Return the [x, y] coordinate for the center point of the cell that contains the specified text.  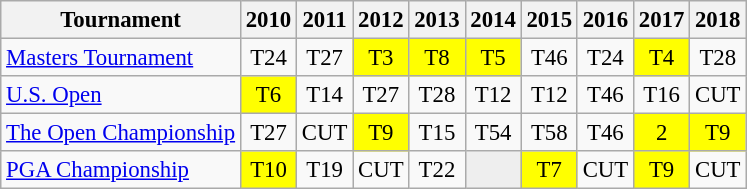
T6 [268, 95]
T3 [381, 58]
2011 [325, 20]
The Open Championship [121, 133]
2015 [549, 20]
T58 [549, 133]
T8 [437, 58]
T15 [437, 133]
PGA Championship [121, 170]
2 [661, 133]
Masters Tournament [121, 58]
T7 [549, 170]
2016 [605, 20]
2012 [381, 20]
T19 [325, 170]
2018 [718, 20]
Tournament [121, 20]
2014 [493, 20]
U.S. Open [121, 95]
2013 [437, 20]
T4 [661, 58]
2010 [268, 20]
T16 [661, 95]
T5 [493, 58]
T54 [493, 133]
T22 [437, 170]
2017 [661, 20]
T14 [325, 95]
T10 [268, 170]
